Provide the (X, Y) coordinate of the cell's center where the given text is located.  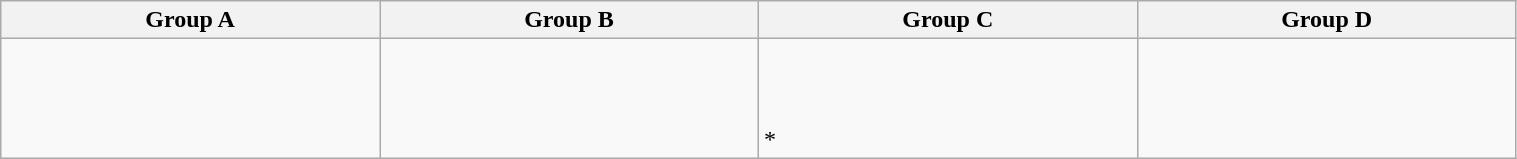
Group D (1326, 20)
Group A (190, 20)
Group C (948, 20)
Group B (570, 20)
* (948, 98)
